For the text-containing cell, return its midpoint in [x, y] coordinate format. 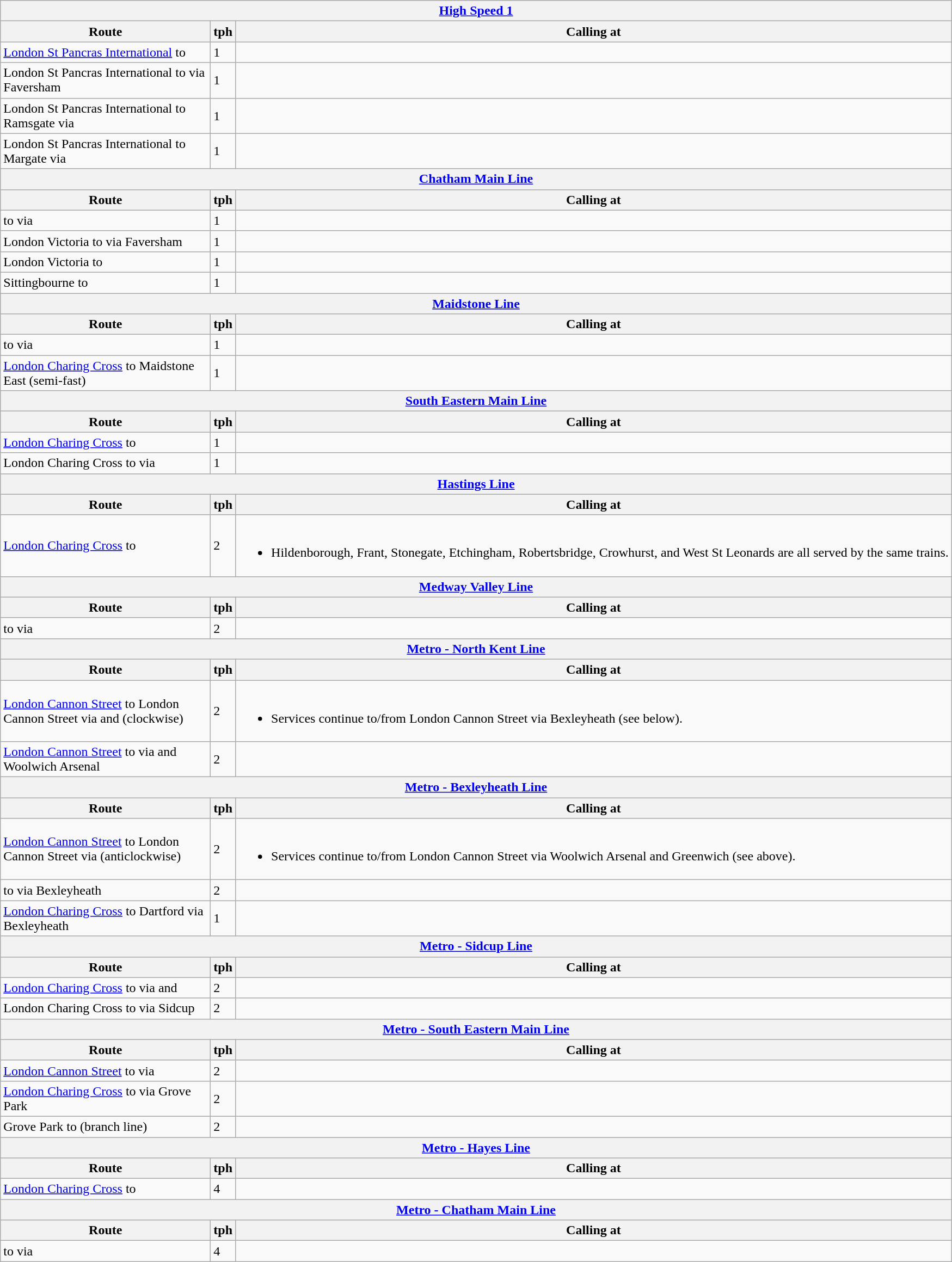
Chatham Main Line [476, 179]
Metro - North Kent Line [476, 649]
Metro - Chatham Main Line [476, 1210]
London Charing Cross to via and [106, 988]
Metro - Hayes Line [476, 1148]
Sittingbourne to [106, 282]
London Charing Cross to via [106, 463]
to via Bexleyheath [106, 890]
Metro - Bexleyheath Line [476, 787]
High Speed 1 [476, 11]
South Eastern Main Line [476, 401]
London St Pancras International to via Faversham [106, 81]
Medway Valley Line [476, 587]
Hastings Line [476, 484]
Grove Park to (branch line) [106, 1126]
Hildenborough, Frant, Stonegate, Etchingham, Robertsbridge, Crowhurst, and West St Leonards are all served by the same trains. [594, 545]
London St Pancras International to Ramsgate via [106, 115]
Services continue to/from London Cannon Street via Bexleyheath (see below). [594, 711]
London Victoria to via Faversham [106, 241]
London Cannon Street to London Cannon Street via and (clockwise) [106, 711]
London Cannon Street to London Cannon Street via (anticlockwise) [106, 849]
London Charing Cross to via Grove Park [106, 1098]
London Cannon Street to via and Woolwich Arsenal [106, 760]
Metro - South Eastern Main Line [476, 1029]
London St Pancras International to [106, 52]
London St Pancras International to Margate via [106, 151]
Maidstone Line [476, 303]
Metro - Sidcup Line [476, 946]
London Victoria to [106, 262]
London Cannon Street to via [106, 1070]
Services continue to/from London Cannon Street via Woolwich Arsenal and Greenwich (see above). [594, 849]
London Charing Cross to Maidstone East (semi-fast) [106, 373]
London Charing Cross to Dartford via Bexleyheath [106, 919]
London Charing Cross to via Sidcup [106, 1008]
